From the cell containing the given text, extract its center point as (x, y) coordinate. 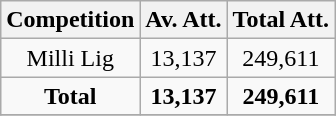
Competition (70, 20)
Milli Lig (70, 58)
Total (70, 96)
Av. Att. (184, 20)
Total Att. (281, 20)
